Scan for the cell matching the given text and deliver its (X, Y) coordinate at center. 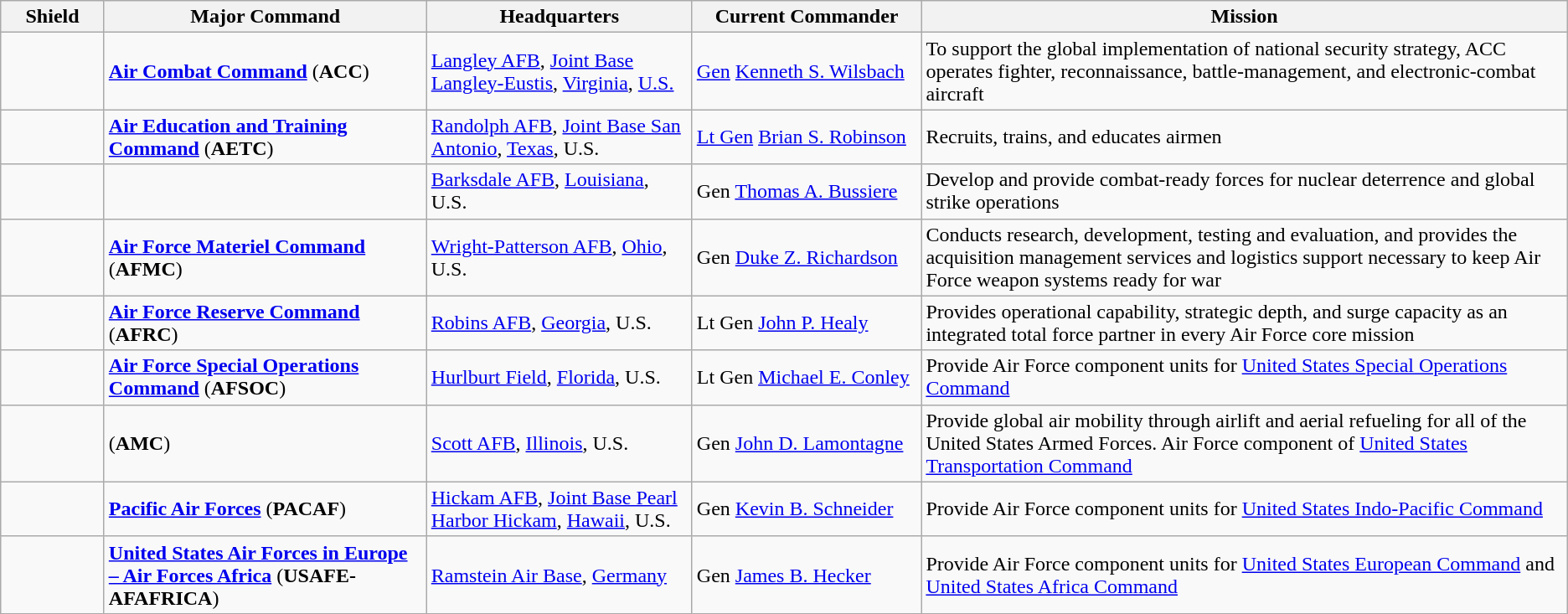
Major Command (265, 17)
Robins AFB, Georgia, U.S. (560, 323)
Gen Thomas A. Bussiere (807, 191)
Air Force Special Operations Command (AFSOC) (265, 377)
Shield (53, 17)
Gen John D. Lamontagne (807, 443)
Lt Gen Brian S. Robinson (807, 137)
Wright-Patterson AFB, Ohio, U.S. (560, 257)
Ramstein Air Base, Germany (560, 575)
Gen Duke Z. Richardson (807, 257)
Headquarters (560, 17)
Langley AFB, Joint Base Langley-Eustis, Virginia, U.S. (560, 71)
United States Air Forces in Europe – Air Forces Africa (USAFE-AFAFRICA) (265, 575)
(AMC) (265, 443)
Air Force Materiel Command (AFMC) (265, 257)
Air Force Reserve Command (AFRC) (265, 323)
Lt Gen John P. Healy (807, 323)
Hurlburt Field, Florida, U.S. (560, 377)
Gen Kevin B. Schneider (807, 509)
Barksdale AFB, Louisiana, U.S. (560, 191)
Provides operational capability, strategic depth, and surge capacity as an integrated total force partner in every Air Force core mission (1245, 323)
Gen James B. Hecker (807, 575)
Randolph AFB, Joint Base San Antonio, Texas, U.S. (560, 137)
Mission (1245, 17)
Provide Air Force component units for United States European Command and United States Africa Command (1245, 575)
Develop and provide combat-ready forces for nuclear deterrence and global strike operations (1245, 191)
Gen Kenneth S. Wilsbach (807, 71)
Air Combat Command (ACC) (265, 71)
Recruits, trains, and educates airmen (1245, 137)
Hickam AFB, Joint Base Pearl Harbor Hickam, Hawaii, U.S. (560, 509)
Provide Air Force component units for United States Special Operations Command (1245, 377)
Lt Gen Michael E. Conley (807, 377)
Pacific Air Forces (PACAF) (265, 509)
Scott AFB, Illinois, U.S. (560, 443)
Air Education and Training Command (AETC) (265, 137)
Current Commander (807, 17)
Provide Air Force component units for United States Indo-Pacific Command (1245, 509)
